Provide the (X, Y) coordinate of the cell's center where the given text is located.  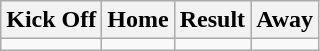
Result (212, 20)
Kick Off (52, 20)
Away (285, 20)
Home (138, 20)
